Capture the cell that displays the provided text and extract its [x, y] central coordinate. 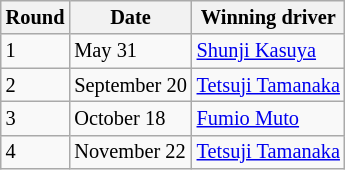
Round [36, 17]
2 [36, 85]
Shunji Kasuya [268, 51]
May 31 [130, 51]
September 20 [130, 85]
3 [36, 118]
Date [130, 17]
November 22 [130, 152]
Winning driver [268, 17]
4 [36, 152]
1 [36, 51]
Fumio Muto [268, 118]
October 18 [130, 118]
